Return the [X, Y] coordinate for the center point of the cell that contains the specified text.  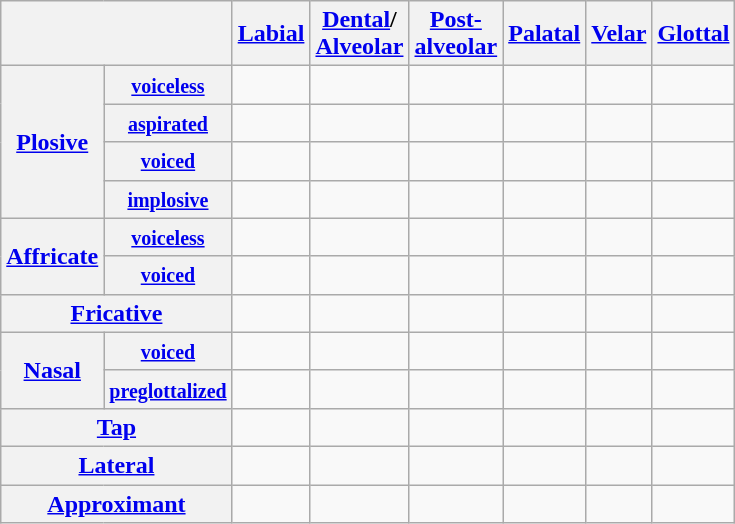
Plosive [52, 142]
Lateral [116, 465]
Dental/Alveolar [360, 34]
Post-alveolar [456, 34]
implosive [168, 199]
Palatal [544, 34]
preglottalized [168, 389]
aspirated [168, 123]
Approximant [116, 503]
Tap [116, 427]
Affricate [52, 256]
Nasal [52, 370]
Labial [271, 34]
Glottal [694, 34]
Velar [619, 34]
Fricative [116, 313]
